From the cell containing the given text, extract its center point as [x, y] coordinate. 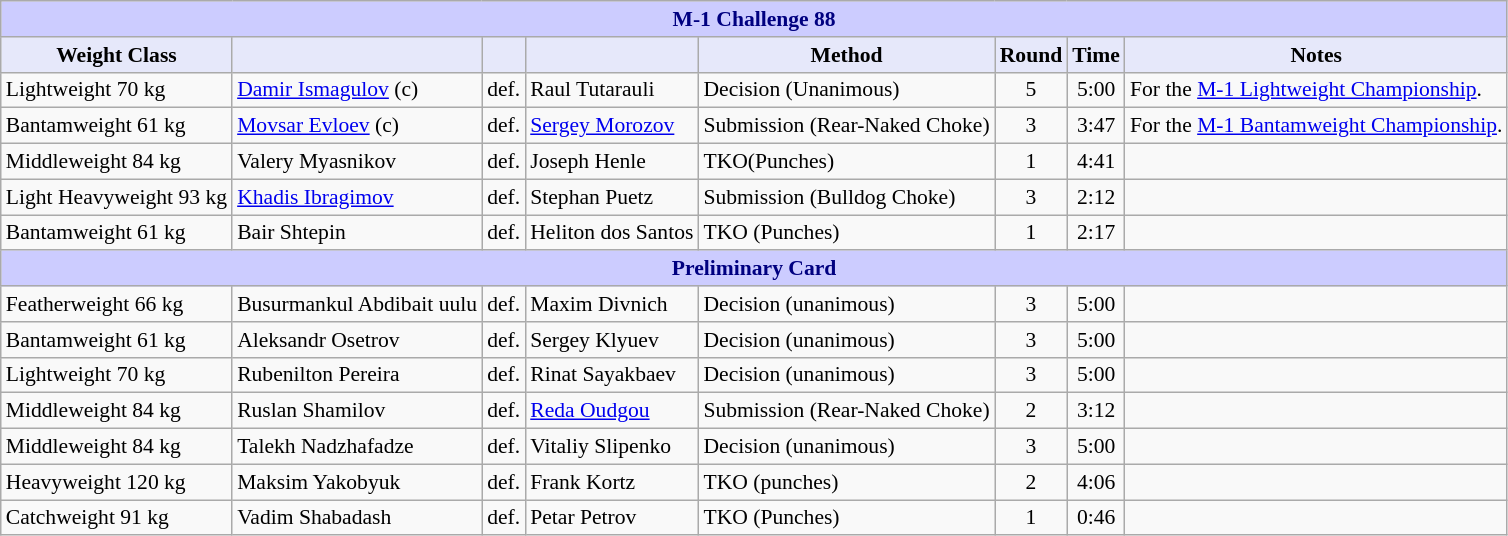
Joseph Henle [612, 162]
Catchweight 91 kg [116, 518]
TKO (punches) [846, 482]
Raul Tutarauli [612, 90]
Light Heavyweight 93 kg [116, 197]
Talekh Nadzhafadze [357, 447]
2:17 [1096, 233]
4:06 [1096, 482]
3:12 [1096, 411]
Reda Oudgou [612, 411]
Heliton dos Santos [612, 233]
Rinat Sayakbaev [612, 375]
Bair Shtepin [357, 233]
Featherweight 66 kg [116, 304]
Petar Petrov [612, 518]
Time [1096, 55]
Rubenilton Pereira [357, 375]
Preliminary Card [754, 269]
Khadis Ibragimov [357, 197]
Heavyweight 120 kg [116, 482]
Aleksandr Osetrov [357, 340]
M-1 Challenge 88 [754, 19]
4:41 [1096, 162]
For the M-1 Bantamweight Championship. [1316, 126]
Maksim Yakobyuk [357, 482]
Damir Ismagulov (c) [357, 90]
Maxim Divnich [612, 304]
Valery Myasnikov [357, 162]
Submission (Bulldog Choke) [846, 197]
Stephan Puetz [612, 197]
2:12 [1096, 197]
Sergey Morozov [612, 126]
TKO(Punches) [846, 162]
Frank Kortz [612, 482]
Method [846, 55]
Busurmankul Abdibait uulu [357, 304]
Vitaliy Slipenko [612, 447]
5 [1032, 90]
Sergey Klyuev [612, 340]
Round [1032, 55]
For the M-1 Lightweight Championship. [1316, 90]
Decision (Unanimous) [846, 90]
Vadim Shabadash [357, 518]
Weight Class [116, 55]
Ruslan Shamilov [357, 411]
3:47 [1096, 126]
Movsar Evloev (c) [357, 126]
0:46 [1096, 518]
Notes [1316, 55]
